Find where the given text appears and provide that cell's center as (x, y) coordinate. 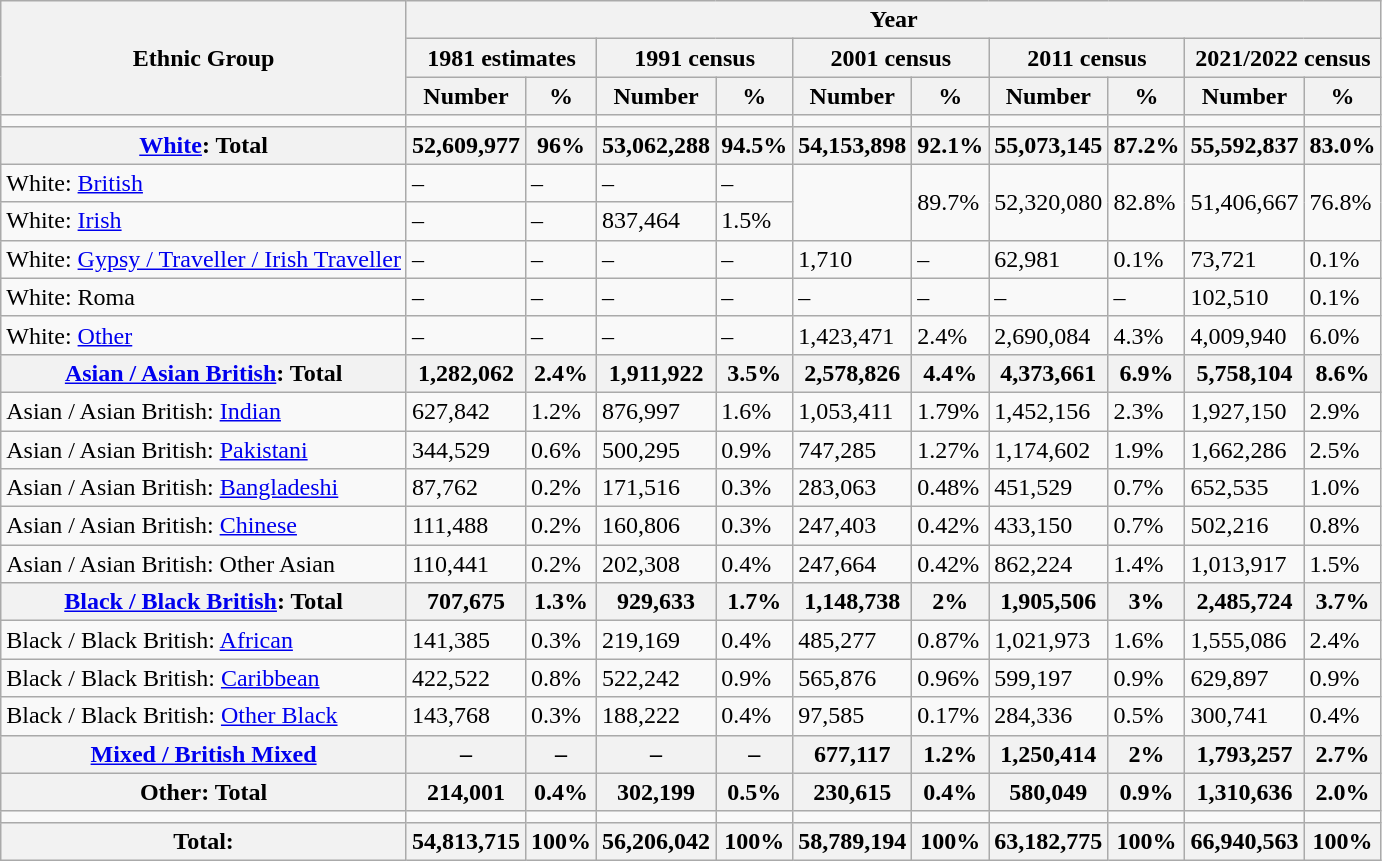
73,721 (1244, 259)
6.0% (1342, 335)
Asian / Asian British: Bangladeshi (204, 488)
283,063 (852, 488)
92.1% (950, 145)
3.5% (754, 373)
230,615 (852, 792)
141,385 (466, 640)
202,308 (656, 564)
Asian / Asian British: Indian (204, 411)
862,224 (1048, 564)
485,277 (852, 640)
76.8% (1342, 202)
Year (894, 20)
55,592,837 (1244, 145)
677,117 (852, 754)
54,153,898 (852, 145)
929,633 (656, 602)
1,148,738 (852, 602)
188,222 (656, 716)
62,981 (1048, 259)
876,997 (656, 411)
Other: Total (204, 792)
White: Irish (204, 221)
1.4% (1146, 564)
1,013,917 (1244, 564)
Mixed / British Mixed (204, 754)
1,662,286 (1244, 449)
66,940,563 (1244, 841)
1.7% (754, 602)
422,522 (466, 678)
1,793,257 (1244, 754)
2,578,826 (852, 373)
1,555,086 (1244, 640)
502,216 (1244, 526)
55,073,145 (1048, 145)
Asian / Asian British: Chinese (204, 526)
87,762 (466, 488)
56,206,042 (656, 841)
2.7% (1342, 754)
247,664 (852, 564)
629,897 (1244, 678)
83.0% (1342, 145)
5,758,104 (1244, 373)
2.5% (1342, 449)
White: Roma (204, 297)
1,911,922 (656, 373)
52,320,080 (1048, 202)
58,789,194 (852, 841)
White: Other (204, 335)
1,282,062 (466, 373)
2.0% (1342, 792)
0.17% (950, 716)
Black / Black British: African (204, 640)
1,927,150 (1244, 411)
1,310,636 (1244, 792)
Ethnic Group (204, 58)
1.27% (950, 449)
599,197 (1048, 678)
0.96% (950, 678)
302,199 (656, 792)
Total: (204, 841)
2.9% (1342, 411)
White: Gypsy / Traveller / Irish Traveller (204, 259)
1,452,156 (1048, 411)
97,585 (852, 716)
Black / Black British: Other Black (204, 716)
1,021,973 (1048, 640)
54,813,715 (466, 841)
1.0% (1342, 488)
2011 census (1087, 58)
160,806 (656, 526)
53,062,288 (656, 145)
300,741 (1244, 716)
1.3% (562, 602)
White: Total (204, 145)
0.6% (562, 449)
433,150 (1048, 526)
1,423,471 (852, 335)
1,053,411 (852, 411)
1.79% (950, 411)
214,001 (466, 792)
747,285 (852, 449)
4.4% (950, 373)
1,250,414 (1048, 754)
4.3% (1146, 335)
111,488 (466, 526)
8.6% (1342, 373)
63,182,775 (1048, 841)
3.7% (1342, 602)
Asian / Asian British: Total (204, 373)
Asian / Asian British: Pakistani (204, 449)
Asian / Asian British: Other Asian (204, 564)
6.9% (1146, 373)
52,609,977 (466, 145)
1.9% (1146, 449)
Black / Black British: Total (204, 602)
247,403 (852, 526)
1,710 (852, 259)
500,295 (656, 449)
652,535 (1244, 488)
344,529 (466, 449)
102,510 (1244, 297)
110,441 (466, 564)
143,768 (466, 716)
2001 census (891, 58)
837,464 (656, 221)
2,690,084 (1048, 335)
580,049 (1048, 792)
89.7% (950, 202)
565,876 (852, 678)
171,516 (656, 488)
94.5% (754, 145)
Black / Black British: Caribbean (204, 678)
284,336 (1048, 716)
2,485,724 (1244, 602)
87.2% (1146, 145)
White: British (204, 183)
2.3% (1146, 411)
627,842 (466, 411)
3% (1146, 602)
96% (562, 145)
82.8% (1146, 202)
4,373,661 (1048, 373)
707,675 (466, 602)
0.87% (950, 640)
1981 estimates (501, 58)
451,529 (1048, 488)
1,905,506 (1048, 602)
219,169 (656, 640)
2021/2022 census (1283, 58)
1,174,602 (1048, 449)
51,406,667 (1244, 202)
0.48% (950, 488)
4,009,940 (1244, 335)
522,242 (656, 678)
1991 census (695, 58)
